Search for the cell housing the specified text and yield its [x, y] center coordinate. 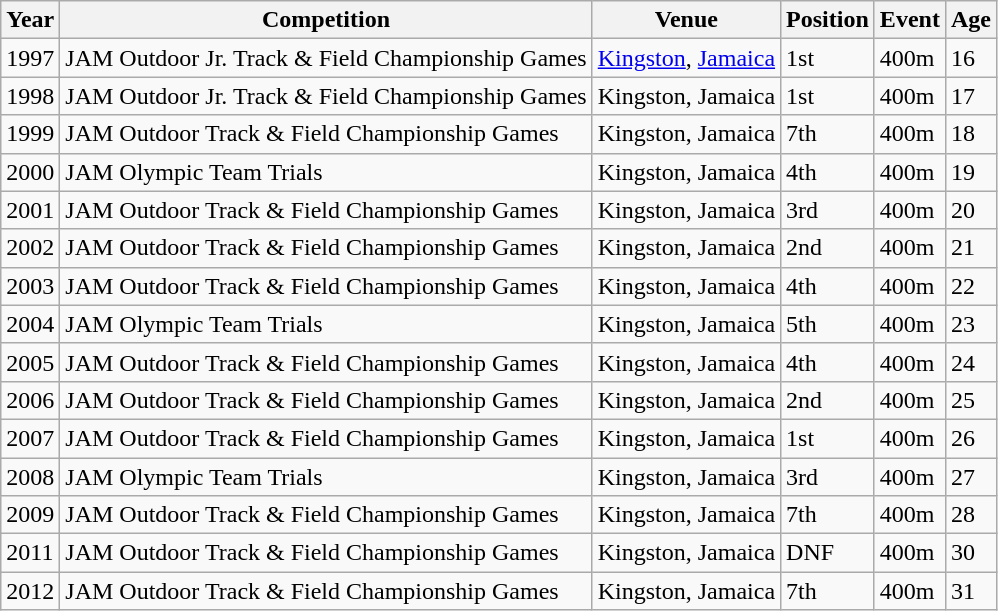
Age [970, 20]
2002 [30, 248]
2003 [30, 286]
2008 [30, 477]
25 [970, 400]
2009 [30, 515]
21 [970, 248]
16 [970, 58]
19 [970, 172]
1998 [30, 96]
18 [970, 134]
2001 [30, 210]
Competition [326, 20]
Year [30, 20]
2007 [30, 438]
1997 [30, 58]
2006 [30, 400]
1999 [30, 134]
Event [910, 20]
DNF [828, 553]
23 [970, 324]
2000 [30, 172]
28 [970, 515]
2012 [30, 591]
5th [828, 324]
Position [828, 20]
24 [970, 362]
20 [970, 210]
2005 [30, 362]
26 [970, 438]
30 [970, 553]
22 [970, 286]
2004 [30, 324]
27 [970, 477]
31 [970, 591]
2011 [30, 553]
17 [970, 96]
Venue [686, 20]
